Search for the cell housing the specified text and yield its (x, y) center coordinate. 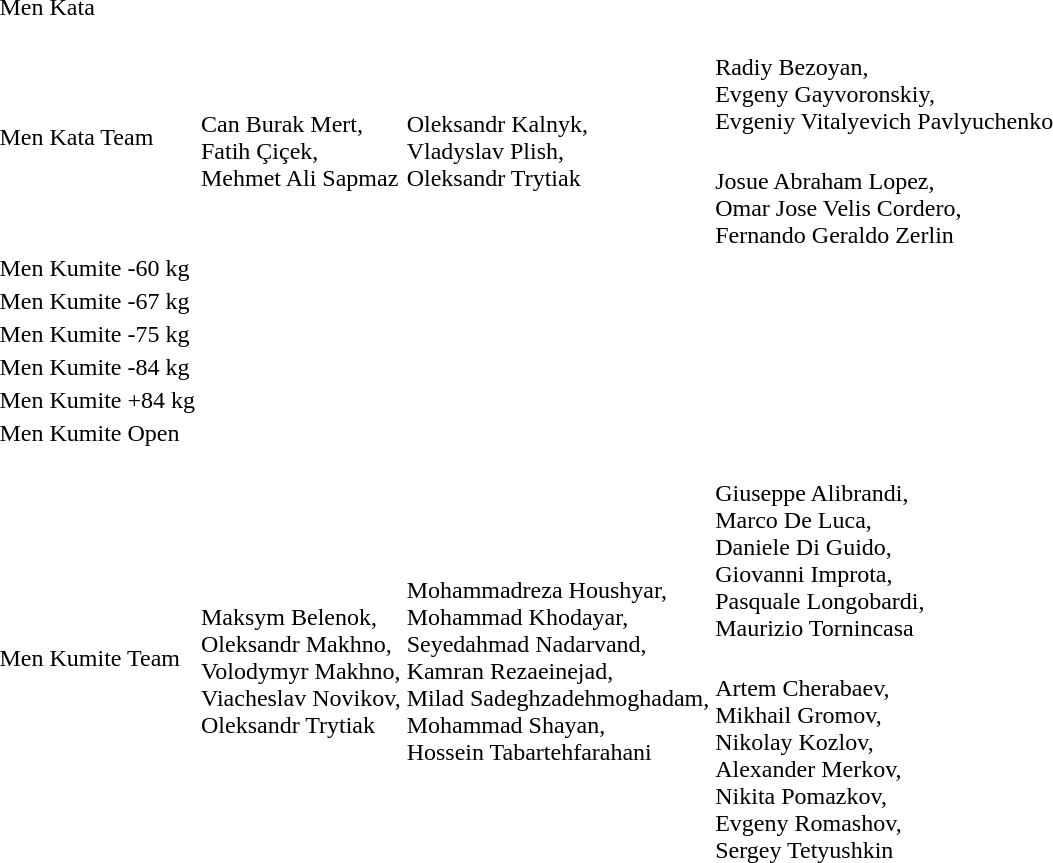
Oleksandr Kalnyk,Vladyslav Plish,Oleksandr Trytiak (558, 138)
Can Burak Mert,Fatih Çiçek,Mehmet Ali Sapmaz (302, 138)
